Return (X, Y) of the center of cell containing provided text 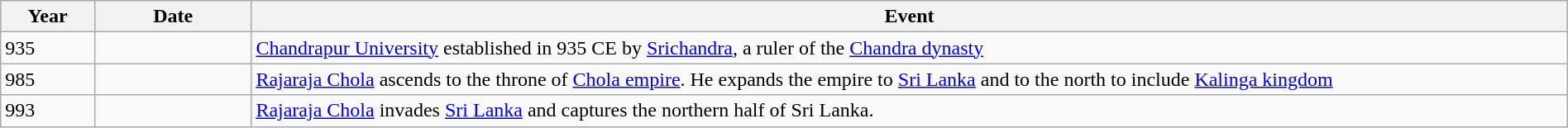
Date (172, 17)
935 (48, 48)
Rajaraja Chola invades Sri Lanka and captures the northern half of Sri Lanka. (910, 111)
Year (48, 17)
Event (910, 17)
Rajaraja Chola ascends to the throne of Chola empire. He expands the empire to Sri Lanka and to the north to include Kalinga kingdom (910, 79)
993 (48, 111)
Chandrapur University established in 935 CE by Srichandra, a ruler of the Chandra dynasty (910, 48)
985 (48, 79)
